Return the [X, Y] coordinate for the center point of the cell that contains the specified text.  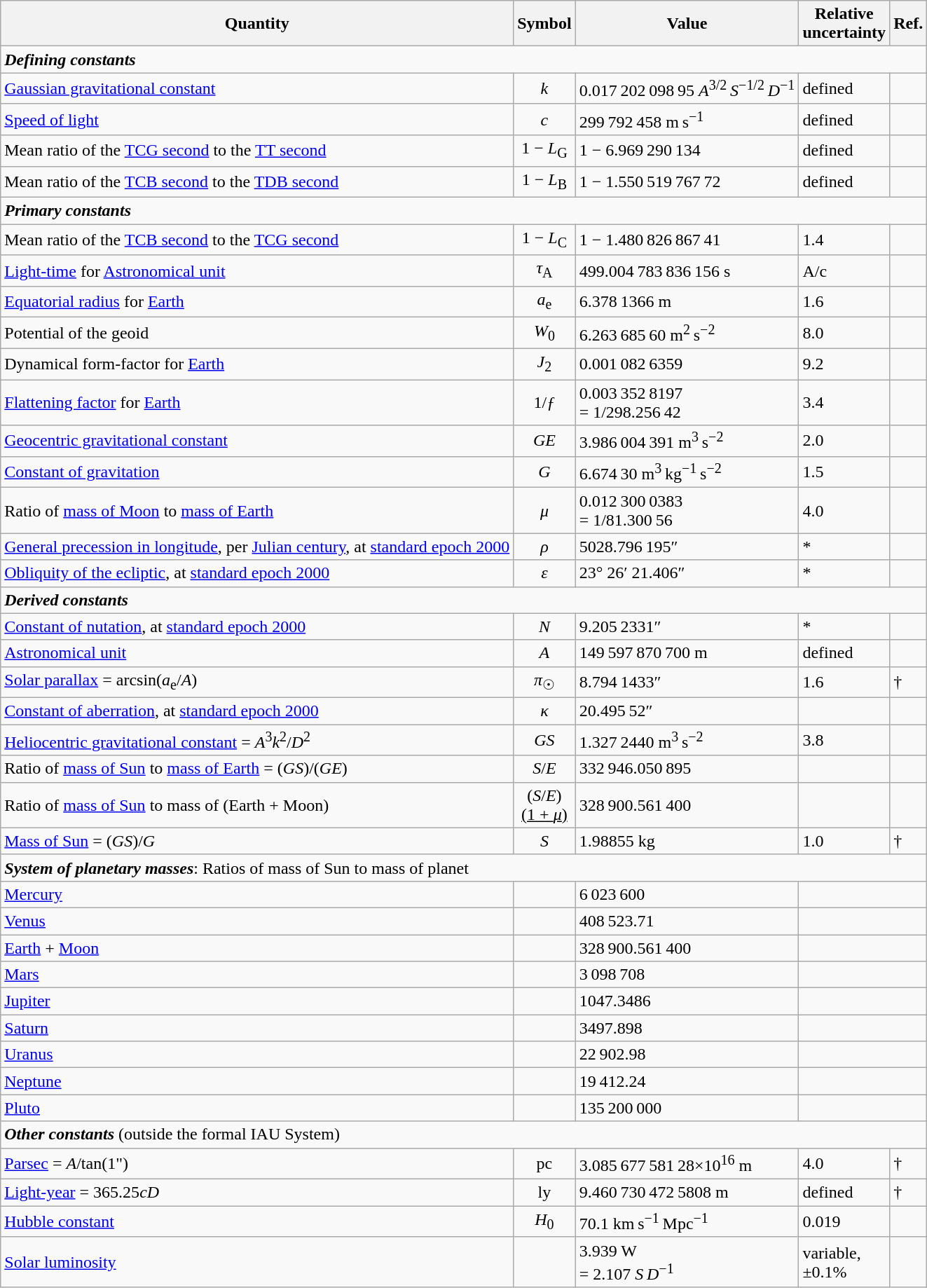
GS [544, 740]
8.794 1433″ [687, 682]
408 523.71 [687, 921]
Jupiter [257, 1001]
3.986 004 391 m3 s−2 [687, 441]
variable,±0.1% [844, 1262]
Solar parallax = arcsin(ae/A) [257, 682]
Ratio of mass of Moon to mass of Earth [257, 510]
0.019 [844, 1222]
Gaussian gravitational constant [257, 88]
0.001 082 6359 [687, 364]
Ratio of mass of Sun to mass of (Earth + Moon) [257, 804]
H0 [544, 1222]
Light-year = 365.25cD [257, 1193]
Quantity [257, 24]
S [544, 841]
Mercury [257, 894]
Uranus [257, 1055]
70.1 km s−1 Mpc−1 [687, 1222]
Earth + Moon [257, 948]
23° 26′ 21.406″ [687, 573]
22 902.98 [687, 1055]
κ [544, 711]
1 − 1.480 826 867 41 [687, 240]
A [544, 653]
Other constants (outside the formal IAU System) [464, 1135]
Parsec = A/tan(1") [257, 1163]
Equatorial radius for Earth [257, 301]
1047.3486 [687, 1001]
Mars [257, 975]
149 597 870 700 m [687, 653]
Venus [257, 921]
Ratio of mass of Sun to mass of Earth = (GS)/(GE) [257, 769]
W0 [544, 334]
Flattening factor for Earth [257, 402]
1 − LC [544, 240]
General precession in longitude, per Julian century, at standard epoch 2000 [257, 547]
Primary constants [464, 211]
Mean ratio of the TCG second to the TT second [257, 151]
ρ [544, 547]
6.378 1366 m [687, 301]
Mass of Sun = (GS)/G [257, 841]
(S/E)(1 + μ) [544, 804]
Relativeuncertainty [844, 24]
9.2 [844, 364]
135 200 000 [687, 1108]
Mean ratio of the TCB second to the TCG second [257, 240]
A/c [844, 270]
N [544, 626]
1 − 6.969 290 134 [687, 151]
1.98855 kg [687, 841]
6 023 600 [687, 894]
9.460 730 472 5808 m [687, 1193]
μ [544, 510]
Neptune [257, 1081]
8.0 [844, 334]
6.263 685 60 m2 s−2 [687, 334]
1.5 [844, 472]
1.0 [844, 841]
3.8 [844, 740]
G [544, 472]
Dynamical form-factor for Earth [257, 364]
1 − LB [544, 181]
6.674 30 m3 kg−1 s−2 [687, 472]
Hubble constant [257, 1222]
Astronomical unit [257, 653]
Geocentric gravitational constant [257, 441]
S/E [544, 769]
Derived constants [464, 600]
ly [544, 1193]
332 946.050 895 [687, 769]
ε [544, 573]
3.085 677 581 28×1016 m [687, 1163]
J2 [544, 364]
0.012 300 0383= 1/81.300 56 [687, 510]
1.327 2440 m3 s−2 [687, 740]
Constant of aberration, at standard epoch 2000 [257, 711]
5028.796 195″ [687, 547]
1 − 1.550 519 767 72 [687, 181]
k [544, 88]
System of planetary masses: Ratios of mass of Sun to mass of planet [464, 868]
3 098 708 [687, 975]
ae [544, 301]
pc [544, 1163]
3.4 [844, 402]
Saturn [257, 1028]
3497.898 [687, 1028]
Mean ratio of the TCB second to the TDB second [257, 181]
Light-time for Astronomical unit [257, 270]
Value [687, 24]
2.0 [844, 441]
9.205 2331″ [687, 626]
299 792 458 m s−1 [687, 119]
Ref. [908, 24]
1/ƒ [544, 402]
Symbol [544, 24]
0.017 202 098 95 A3/2 S−1/2 D−1 [687, 88]
19 412.24 [687, 1081]
π☉ [544, 682]
Heliocentric gravitational constant = A3k2/D2 [257, 740]
c [544, 119]
Constant of nutation, at standard epoch 2000 [257, 626]
Speed of light [257, 119]
Pluto [257, 1108]
τA [544, 270]
Obliquity of the ecliptic, at standard epoch 2000 [257, 573]
0.003 352 8197= 1/298.256 42 [687, 402]
499.004 783 836 156 s [687, 270]
20.495 52″ [687, 711]
Solar luminosity [257, 1262]
Constant of gravitation [257, 472]
GE [544, 441]
3.939 W= 2.107 S D−1 [687, 1262]
1.4 [844, 240]
Defining constants [464, 60]
1 − LG [544, 151]
Potential of the geoid [257, 334]
